From the cell containing the given text, extract its center point as [x, y] coordinate. 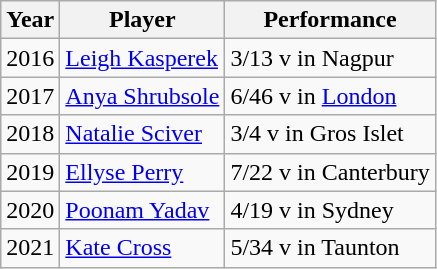
Performance [330, 20]
Leigh Kasperek [142, 58]
Player [142, 20]
2020 [30, 210]
7/22 v in Canterbury [330, 172]
3/13 v in Nagpur [330, 58]
5/34 v in Taunton [330, 248]
Year [30, 20]
2019 [30, 172]
2017 [30, 96]
2018 [30, 134]
3/4 v in Gros Islet [330, 134]
Ellyse Perry [142, 172]
Anya Shrubsole [142, 96]
Natalie Sciver [142, 134]
2016 [30, 58]
2021 [30, 248]
4/19 v in Sydney [330, 210]
6/46 v in London [330, 96]
Kate Cross [142, 248]
Poonam Yadav [142, 210]
